Extract the (X, Y) coordinate from the center of the cell holding the provided text.  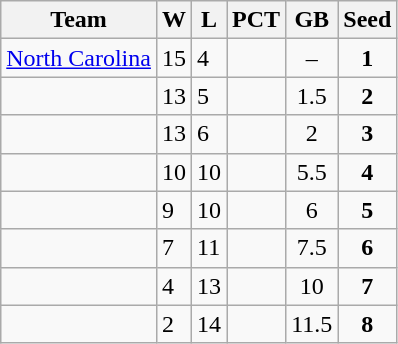
14 (210, 324)
1 (368, 58)
PCT (256, 20)
L (210, 20)
Seed (368, 20)
11 (210, 248)
8 (368, 324)
W (174, 20)
11.5 (312, 324)
Team (79, 20)
– (312, 58)
1.5 (312, 96)
North Carolina (79, 58)
5.5 (312, 172)
GB (312, 20)
15 (174, 58)
3 (368, 134)
7.5 (312, 248)
9 (174, 210)
